Capture the cell that displays the provided text and extract its [X, Y] central coordinate. 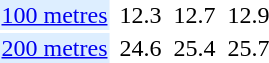
200 metres [54, 48]
24.6 [140, 48]
100 metres [54, 15]
12.7 [194, 15]
12.3 [140, 15]
25.4 [194, 48]
